Detect which cell encompasses the target text, then output its [X, Y] center coordinate. 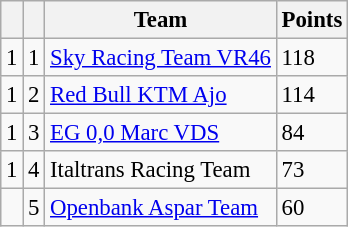
4 [34, 170]
Team [161, 20]
3 [34, 133]
5 [34, 208]
Openbank Aspar Team [161, 208]
Red Bull KTM Ajo [161, 95]
73 [312, 170]
EG 0,0 Marc VDS [161, 133]
Points [312, 20]
114 [312, 95]
118 [312, 58]
60 [312, 208]
Italtrans Racing Team [161, 170]
Sky Racing Team VR46 [161, 58]
84 [312, 133]
2 [34, 95]
